Search for the cell housing the specified text and yield its (x, y) center coordinate. 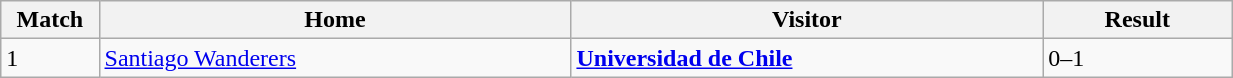
Santiago Wanderers (335, 58)
Visitor (807, 20)
1 (50, 58)
Universidad de Chile (807, 58)
Home (335, 20)
0–1 (1138, 58)
Match (50, 20)
Result (1138, 20)
